Find where the given text appears and provide that cell's center as (X, Y) coordinate. 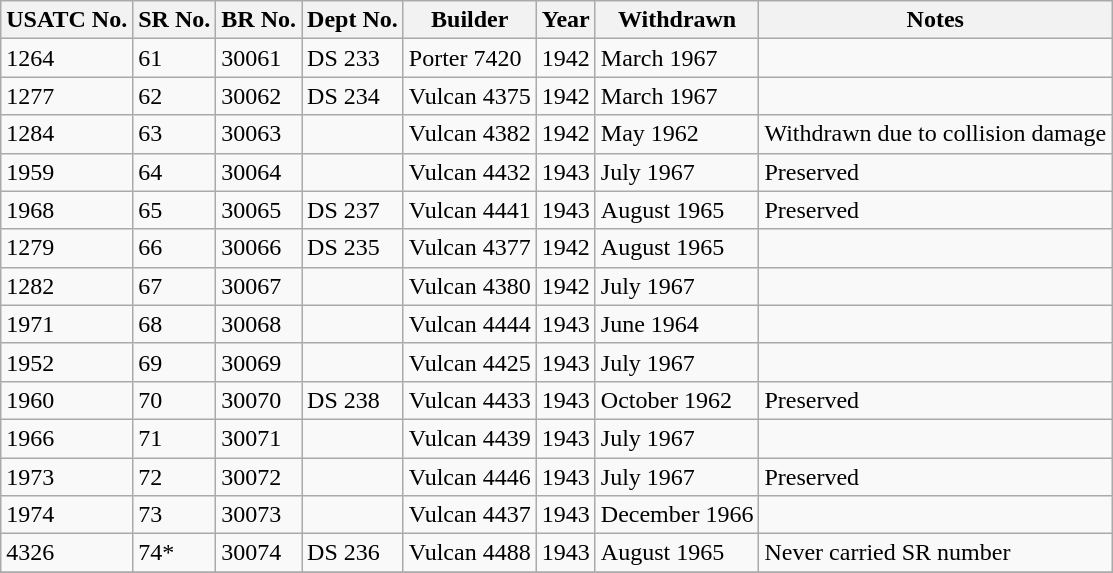
1952 (67, 362)
63 (174, 134)
Vulcan 4439 (470, 438)
64 (174, 172)
66 (174, 248)
Vulcan 4425 (470, 362)
Vulcan 4441 (470, 210)
1282 (67, 286)
DS 236 (353, 553)
30074 (259, 553)
30071 (259, 438)
1277 (67, 96)
30066 (259, 248)
Never carried SR number (936, 553)
DS 238 (353, 400)
October 1962 (677, 400)
68 (174, 324)
USATC No. (67, 20)
30064 (259, 172)
Vulcan 4433 (470, 400)
Notes (936, 20)
Vulcan 4432 (470, 172)
30072 (259, 477)
Vulcan 4375 (470, 96)
BR No. (259, 20)
Withdrawn due to collision damage (936, 134)
69 (174, 362)
30069 (259, 362)
June 1964 (677, 324)
73 (174, 515)
DS 234 (353, 96)
December 1966 (677, 515)
30070 (259, 400)
30068 (259, 324)
62 (174, 96)
Withdrawn (677, 20)
1973 (67, 477)
Vulcan 4488 (470, 553)
72 (174, 477)
1968 (67, 210)
1264 (67, 58)
61 (174, 58)
Vulcan 4437 (470, 515)
Porter 7420 (470, 58)
30063 (259, 134)
30061 (259, 58)
30073 (259, 515)
Vulcan 4380 (470, 286)
65 (174, 210)
4326 (67, 553)
1284 (67, 134)
Builder (470, 20)
Year (566, 20)
71 (174, 438)
30065 (259, 210)
67 (174, 286)
74* (174, 553)
1960 (67, 400)
DS 237 (353, 210)
1279 (67, 248)
Vulcan 4446 (470, 477)
May 1962 (677, 134)
70 (174, 400)
DS 233 (353, 58)
Vulcan 4382 (470, 134)
1959 (67, 172)
Vulcan 4377 (470, 248)
DS 235 (353, 248)
1966 (67, 438)
1974 (67, 515)
SR No. (174, 20)
30062 (259, 96)
Vulcan 4444 (470, 324)
30067 (259, 286)
1971 (67, 324)
Dept No. (353, 20)
